Determine the (x, y) coordinate at the center of the cell enclosing the given text.  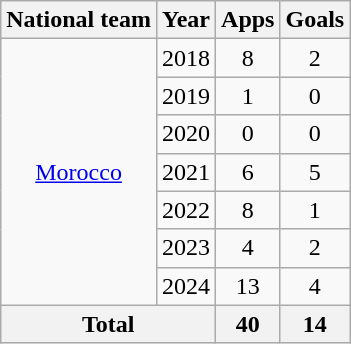
2021 (186, 172)
14 (315, 324)
2019 (186, 96)
Morocco (79, 172)
13 (248, 286)
Total (108, 324)
2024 (186, 286)
2023 (186, 248)
40 (248, 324)
2020 (186, 134)
6 (248, 172)
Year (186, 20)
5 (315, 172)
Goals (315, 20)
Apps (248, 20)
National team (79, 20)
2022 (186, 210)
2018 (186, 58)
